Scan for the cell matching the given text and deliver its [x, y] coordinate at center. 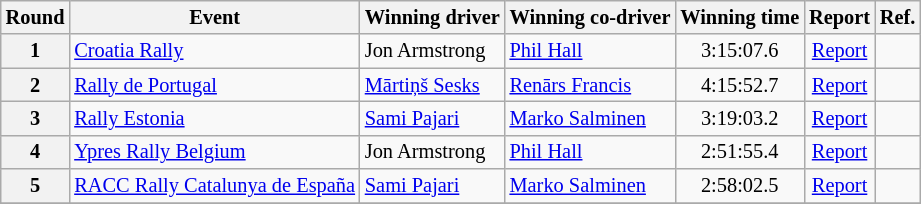
Renārs Francis [590, 85]
Rally Estonia [214, 118]
2:58:02.5 [740, 186]
Winning driver [432, 17]
Round [36, 17]
Winning time [740, 17]
3 [36, 118]
Mārtiņš Sesks [432, 85]
5 [36, 186]
2:51:55.4 [740, 152]
1 [36, 51]
RACC Rally Catalunya de España [214, 186]
Croatia Rally [214, 51]
3:15:07.6 [740, 51]
Ref. [898, 17]
4:15:52.7 [740, 85]
2 [36, 85]
Rally de Portugal [214, 85]
Ypres Rally Belgium [214, 152]
4 [36, 152]
Event [214, 17]
3:19:03.2 [740, 118]
Winning co-driver [590, 17]
